Search for the cell housing the specified text and yield its (x, y) center coordinate. 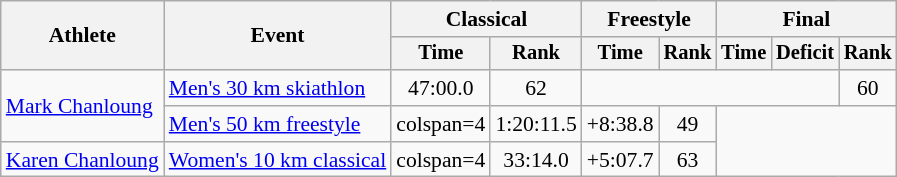
47:00.0 (440, 88)
Final (806, 19)
Men's 50 km freestyle (278, 124)
1:20:11.5 (536, 124)
62 (536, 88)
+8:38.8 (620, 124)
Event (278, 36)
Deficit (805, 54)
Men's 30 km skiathlon (278, 88)
Mark Chanloung (82, 106)
Classical (486, 19)
49 (688, 124)
60 (868, 88)
Athlete (82, 36)
Freestyle (649, 19)
colspan=4 (440, 124)
